Locate the cell with the specified text and output its (x, y) center coordinate. 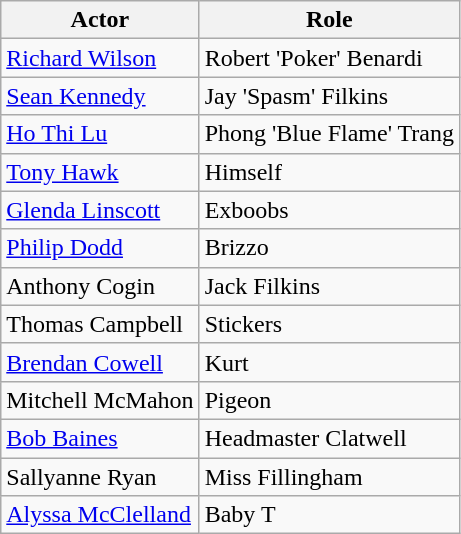
Actor (100, 20)
Pigeon (329, 400)
Ho Thi Lu (100, 134)
Tony Hawk (100, 172)
Glenda Linscott (100, 210)
Role (329, 20)
Stickers (329, 324)
Baby T (329, 515)
Anthony Cogin (100, 286)
Bob Baines (100, 438)
Brizzo (329, 248)
Headmaster Clatwell (329, 438)
Jack Filkins (329, 286)
Miss Fillingham (329, 477)
Robert 'Poker' Benardi (329, 58)
Mitchell McMahon (100, 400)
Alyssa McClelland (100, 515)
Kurt (329, 362)
Sean Kennedy (100, 96)
Exboobs (329, 210)
Philip Dodd (100, 248)
Himself (329, 172)
Phong 'Blue Flame' Trang (329, 134)
Brendan Cowell (100, 362)
Richard Wilson (100, 58)
Thomas Campbell (100, 324)
Jay 'Spasm' Filkins (329, 96)
Sallyanne Ryan (100, 477)
